Pinpoint the cell where the given text exists, returning its (x, y) midpoint coordinate. 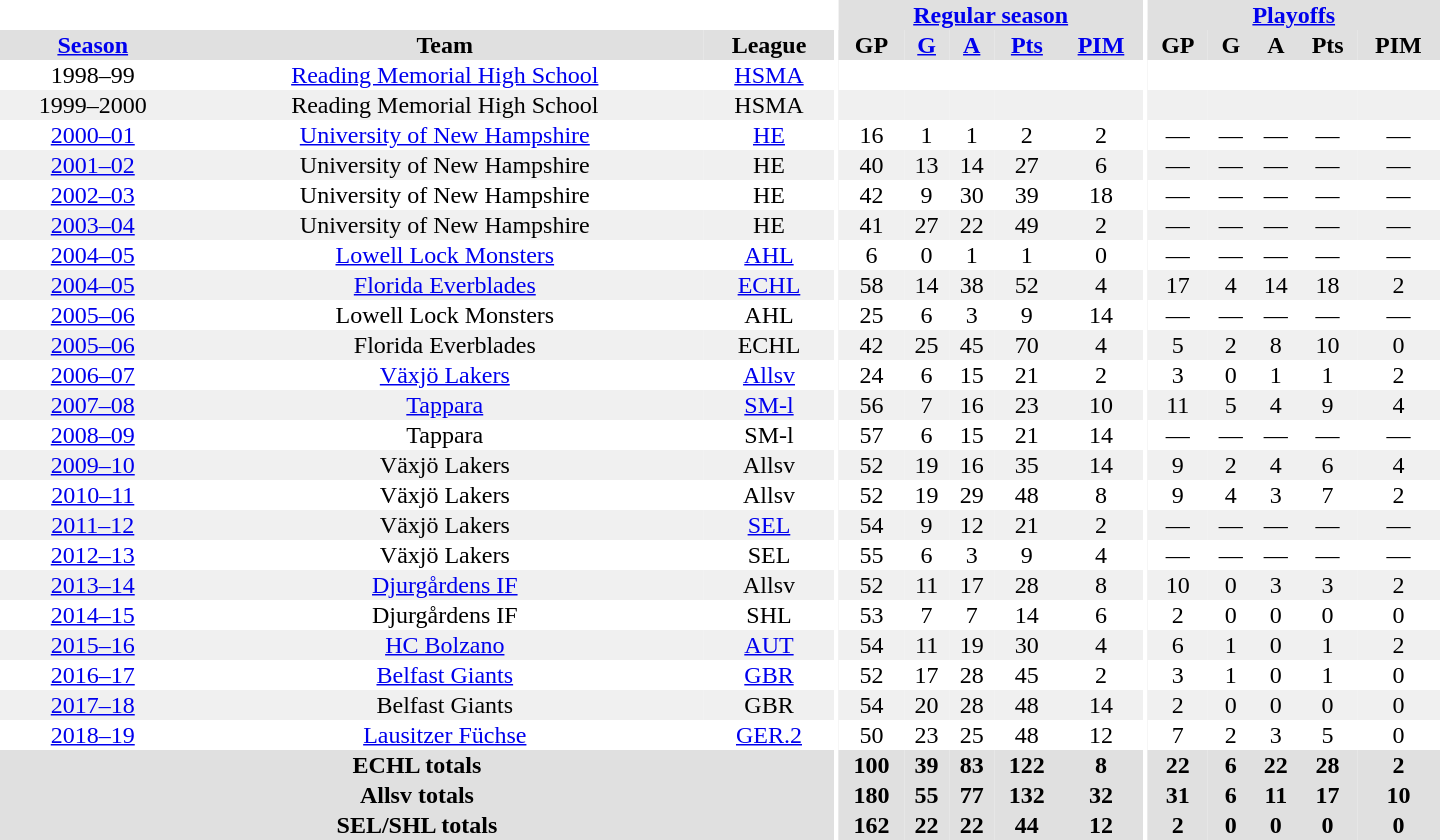
2013–14 (93, 585)
League (769, 45)
1998–99 (93, 75)
24 (872, 375)
Lausitzer Füchse (446, 735)
2009–10 (93, 465)
2016–17 (93, 675)
2000–01 (93, 135)
29 (972, 495)
53 (872, 615)
SEL/SHL totals (417, 825)
41 (872, 225)
58 (872, 285)
31 (1178, 795)
57 (872, 435)
56 (872, 405)
40 (872, 165)
2007–08 (93, 405)
Allsv totals (417, 795)
AUT (769, 645)
180 (872, 795)
13 (926, 165)
Playoffs (1294, 15)
2014–15 (93, 615)
2001–02 (93, 165)
2008–09 (93, 435)
2011–12 (93, 525)
Regular season (991, 15)
132 (1026, 795)
SHL (769, 615)
2002–03 (93, 195)
1999–2000 (93, 105)
38 (972, 285)
162 (872, 825)
70 (1026, 345)
2018–19 (93, 735)
50 (872, 735)
83 (972, 765)
2012–13 (93, 555)
2003–04 (93, 225)
ECHL totals (417, 765)
20 (926, 705)
122 (1026, 765)
100 (872, 765)
2006–07 (93, 375)
2015–16 (93, 645)
GER.2 (769, 735)
32 (1100, 795)
49 (1026, 225)
2017–18 (93, 705)
HC Bolzano (446, 645)
Team (446, 45)
77 (972, 795)
44 (1026, 825)
Season (93, 45)
35 (1026, 465)
2010–11 (93, 495)
